Locate the cell with the specified text and output its [X, Y] center coordinate. 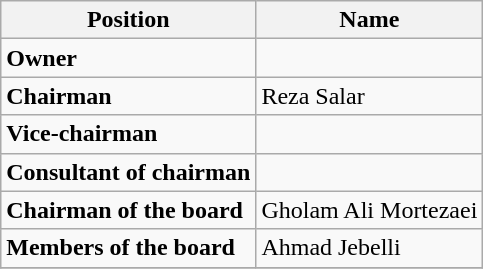
Position [128, 20]
Reza Salar [370, 96]
Members of the board [128, 248]
Owner [128, 58]
Ahmad Jebelli [370, 248]
Vice-chairman [128, 134]
Chairman of the board [128, 210]
Name [370, 20]
Gholam Ali Mortezaei [370, 210]
Consultant of chairman [128, 172]
Chairman [128, 96]
